Find where the given text appears and provide that cell's center as [x, y] coordinate. 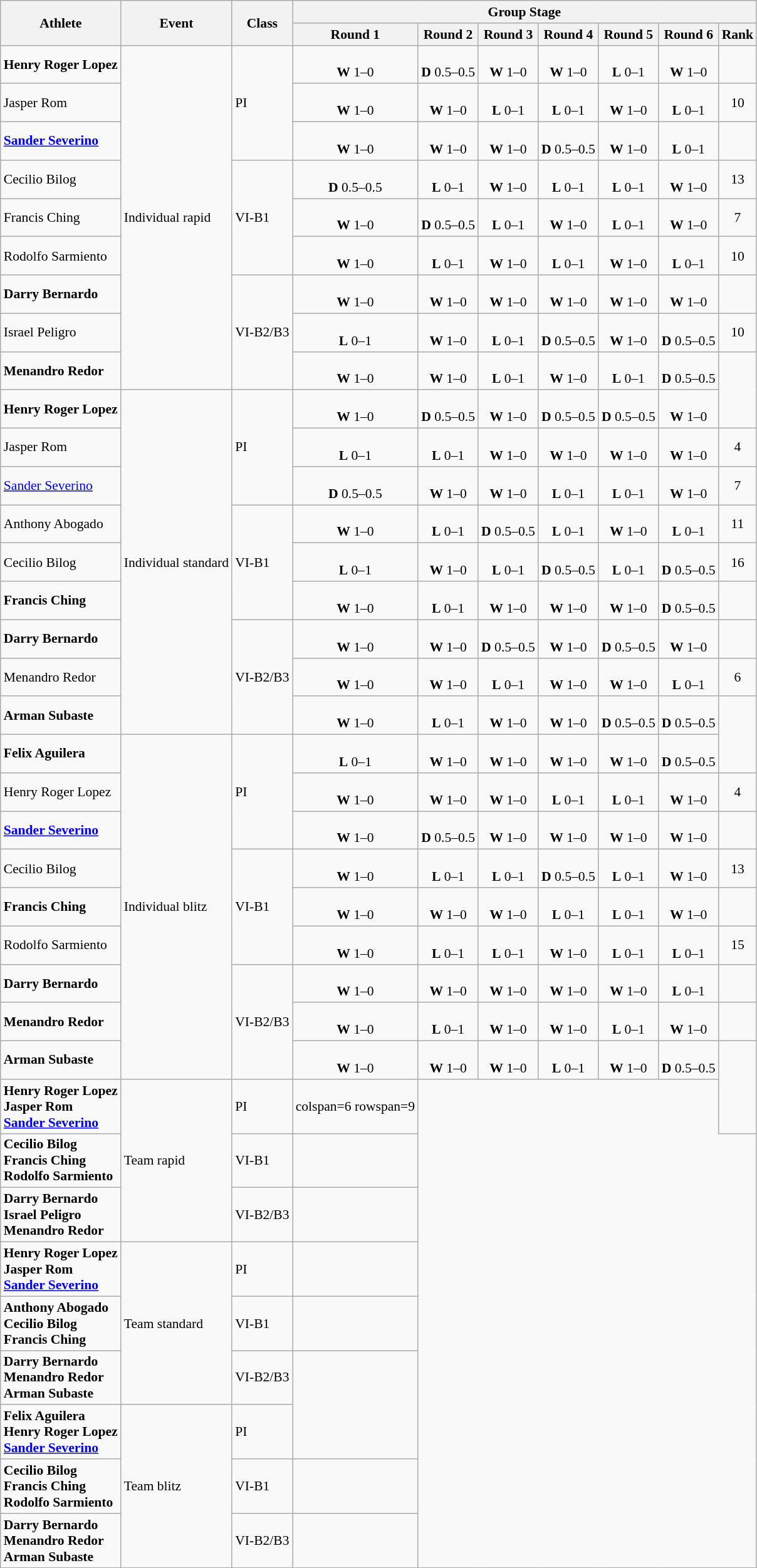
Round 6 [689, 34]
Athlete [61, 23]
16 [738, 563]
Israel Peligro [61, 332]
Group Stage [525, 12]
Team blitz [177, 1487]
Class [262, 23]
Round 1 [356, 34]
Individual standard [177, 563]
Anthony AbogadoCecilio BilogFrancis Ching [61, 1323]
Round 3 [508, 34]
6 [738, 677]
Rank [738, 34]
Team standard [177, 1324]
Round 2 [448, 34]
11 [738, 524]
Anthony Abogado [61, 524]
colspan=6 rowspan=9 [356, 1106]
Individual blitz [177, 907]
Darry BernardoIsrael PeligroMenandro Redor [61, 1215]
Team rapid [177, 1161]
15 [738, 945]
Round 4 [568, 34]
Event [177, 23]
Felix Aguilera [61, 754]
Felix AguileraHenry Roger LopezSander Severino [61, 1432]
Round 5 [629, 34]
Individual rapid [177, 217]
